Return (X, Y) of the center of cell containing provided text 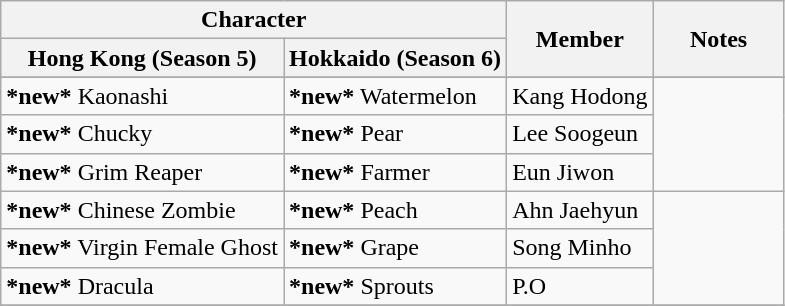
*new* Chinese Zombie (142, 210)
*new* Virgin Female Ghost (142, 248)
*new* Chucky (142, 134)
*new* Watermelon (396, 96)
*new* Peach (396, 210)
*new* Pear (396, 134)
Hong Kong (Season 5) (142, 58)
Kang Hodong (580, 96)
Hokkaido (Season 6) (396, 58)
Song Minho (580, 248)
*new* Kaonashi (142, 96)
*new* Farmer (396, 172)
Character (254, 20)
Ahn Jaehyun (580, 210)
*new* Dracula (142, 286)
Notes (718, 39)
Eun Jiwon (580, 172)
Member (580, 39)
*new* Sprouts (396, 286)
*new* Grape (396, 248)
*new* Grim Reaper (142, 172)
Lee Soogeun (580, 134)
P.O (580, 286)
